Find where the given text appears and provide that cell's center as [X, Y] coordinate. 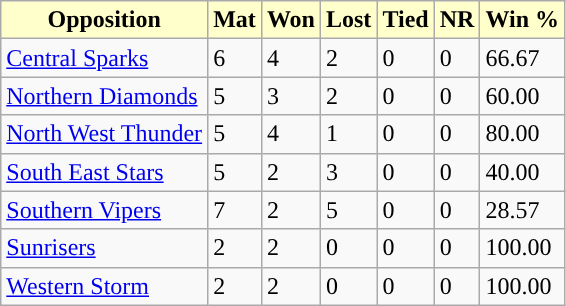
Western Storm [104, 286]
66.67 [522, 58]
28.57 [522, 210]
80.00 [522, 134]
Won [290, 20]
Southern Vipers [104, 210]
1 [348, 134]
Opposition [104, 20]
Win % [522, 20]
Sunrisers [104, 248]
Northern Diamonds [104, 96]
North West Thunder [104, 134]
Mat [235, 20]
Lost [348, 20]
7 [235, 210]
Tied [406, 20]
6 [235, 58]
60.00 [522, 96]
Central Sparks [104, 58]
40.00 [522, 172]
NR [457, 20]
South East Stars [104, 172]
